Determine the (x, y) coordinate at the center of the cell enclosing the given text.  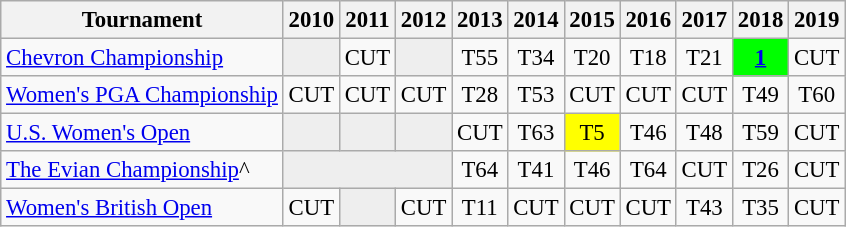
T49 (760, 95)
Chevron Championship (142, 58)
T35 (760, 208)
T60 (817, 95)
T53 (536, 95)
Women's British Open (142, 208)
T18 (648, 58)
2012 (424, 20)
T28 (480, 95)
T63 (536, 133)
T26 (760, 170)
T48 (704, 133)
2014 (536, 20)
T34 (536, 58)
2011 (367, 20)
2018 (760, 20)
2015 (592, 20)
T41 (536, 170)
The Evian Championship^ (142, 170)
2019 (817, 20)
T59 (760, 133)
T5 (592, 133)
T43 (704, 208)
T55 (480, 58)
Women's PGA Championship (142, 95)
U.S. Women's Open (142, 133)
T21 (704, 58)
2010 (311, 20)
2017 (704, 20)
2016 (648, 20)
1 (760, 58)
T20 (592, 58)
T11 (480, 208)
Tournament (142, 20)
2013 (480, 20)
